From the cell containing the given text, extract its center point as (x, y) coordinate. 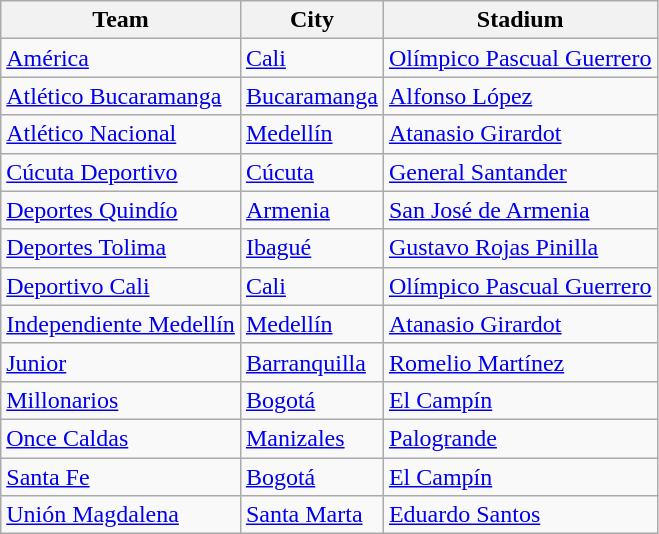
Alfonso López (520, 96)
Armenia (312, 210)
Ibagué (312, 248)
Barranquilla (312, 362)
América (121, 58)
Millonarios (121, 400)
Santa Fe (121, 477)
Once Caldas (121, 438)
Unión Magdalena (121, 515)
Cúcuta Deportivo (121, 172)
Manizales (312, 438)
Junior (121, 362)
Atlético Nacional (121, 134)
City (312, 20)
Deportivo Cali (121, 286)
Eduardo Santos (520, 515)
Atlético Bucaramanga (121, 96)
General Santander (520, 172)
Team (121, 20)
San José de Armenia (520, 210)
Palogrande (520, 438)
Bucaramanga (312, 96)
Independiente Medellín (121, 324)
Deportes Quindío (121, 210)
Gustavo Rojas Pinilla (520, 248)
Romelio Martínez (520, 362)
Santa Marta (312, 515)
Stadium (520, 20)
Cúcuta (312, 172)
Deportes Tolima (121, 248)
